Detect which cell encompasses the target text, then output its [x, y] center coordinate. 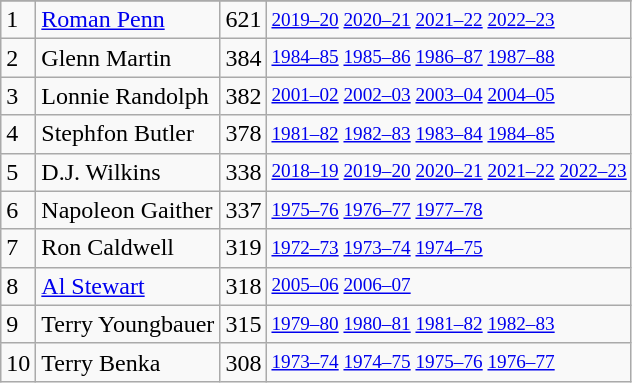
1979–80 1980–81 1981–82 1982–83 [449, 324]
Napoleon Gaither [128, 210]
Terry Benka [128, 362]
382 [244, 96]
318 [244, 286]
1975–76 1976–77 1977–78 [449, 210]
1972–73 1973–74 1974–75 [449, 248]
2 [18, 58]
Terry Youngbauer [128, 324]
308 [244, 362]
2005–06 2006–07 [449, 286]
6 [18, 210]
7 [18, 248]
1984–85 1985–86 1986–87 1987–88 [449, 58]
Glenn Martin [128, 58]
338 [244, 172]
8 [18, 286]
1973–74 1974–75 1975–76 1976–77 [449, 362]
1 [18, 20]
384 [244, 58]
Ron Caldwell [128, 248]
Al Stewart [128, 286]
378 [244, 134]
Roman Penn [128, 20]
10 [18, 362]
Stephfon Butler [128, 134]
5 [18, 172]
2018–19 2019–20 2020–21 2021–22 2022–23 [449, 172]
621 [244, 20]
4 [18, 134]
3 [18, 96]
Lonnie Randolph [128, 96]
9 [18, 324]
2001–02 2002–03 2003–04 2004–05 [449, 96]
2019–20 2020–21 2021–22 2022–23 [449, 20]
337 [244, 210]
D.J. Wilkins [128, 172]
319 [244, 248]
315 [244, 324]
1981–82 1982–83 1983–84 1984–85 [449, 134]
